For the text-containing cell, return its midpoint in (x, y) coordinate format. 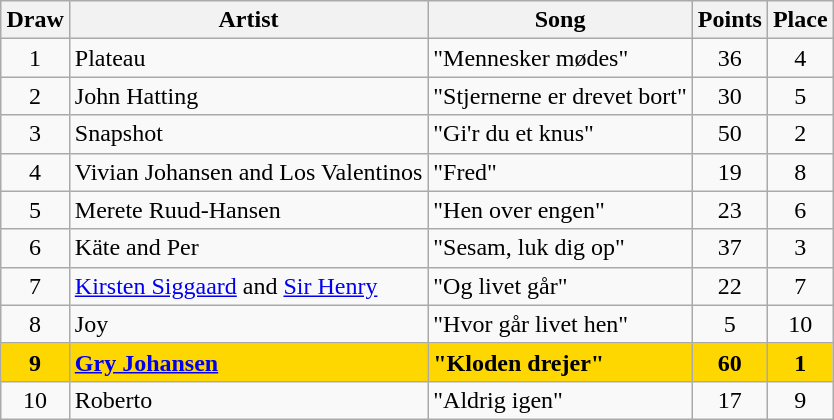
Points (730, 20)
"Fred" (560, 172)
"Hvor går livet hen" (560, 324)
Käte and Per (248, 248)
30 (730, 96)
37 (730, 248)
50 (730, 134)
17 (730, 400)
"Kloden drejer" (560, 362)
John Hatting (248, 96)
Snapshot (248, 134)
"Mennesker mødes" (560, 58)
Place (800, 20)
23 (730, 210)
Artist (248, 20)
Plateau (248, 58)
Song (560, 20)
Kirsten Siggaard and Sir Henry (248, 286)
Merete Ruud-Hansen (248, 210)
Gry Johansen (248, 362)
Vivian Johansen and Los Valentinos (248, 172)
36 (730, 58)
Roberto (248, 400)
"Aldrig igen" (560, 400)
19 (730, 172)
"Og livet går" (560, 286)
"Hen over engen" (560, 210)
Joy (248, 324)
"Sesam, luk dig op" (560, 248)
"Stjernerne er drevet bort" (560, 96)
"Gi'r du et knus" (560, 134)
22 (730, 286)
60 (730, 362)
Draw (35, 20)
